Determine the (X, Y) coordinate at the center of the cell enclosing the given text.  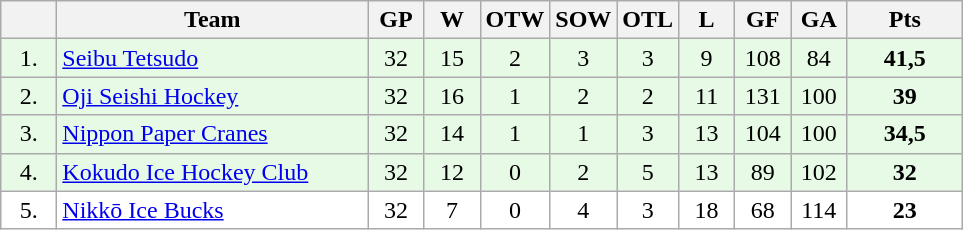
4 (584, 210)
GP (396, 20)
4. (29, 172)
12 (452, 172)
11 (707, 96)
Seibu Tetsudo (212, 58)
1. (29, 58)
5. (29, 210)
108 (763, 58)
16 (452, 96)
Team (212, 20)
7 (452, 210)
84 (819, 58)
2. (29, 96)
34,5 (905, 134)
18 (707, 210)
OTW (515, 20)
Nippon Paper Cranes (212, 134)
89 (763, 172)
W (452, 20)
68 (763, 210)
15 (452, 58)
L (707, 20)
131 (763, 96)
Kokudo Ice Hockey Club (212, 172)
9 (707, 58)
Pts (905, 20)
Nikkō Ice Bucks (212, 210)
GF (763, 20)
Oji Seishi Hockey (212, 96)
OTL (648, 20)
23 (905, 210)
14 (452, 134)
102 (819, 172)
104 (763, 134)
39 (905, 96)
41,5 (905, 58)
3. (29, 134)
5 (648, 172)
114 (819, 210)
GA (819, 20)
SOW (584, 20)
